Identify which cell holds the provided text, then report its (X, Y) central coordinate. 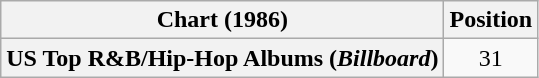
Position (491, 20)
31 (491, 58)
Chart (1986) (222, 20)
US Top R&B/Hip-Hop Albums (Billboard) (222, 58)
